Identify which cell holds the provided text, then report its [X, Y] central coordinate. 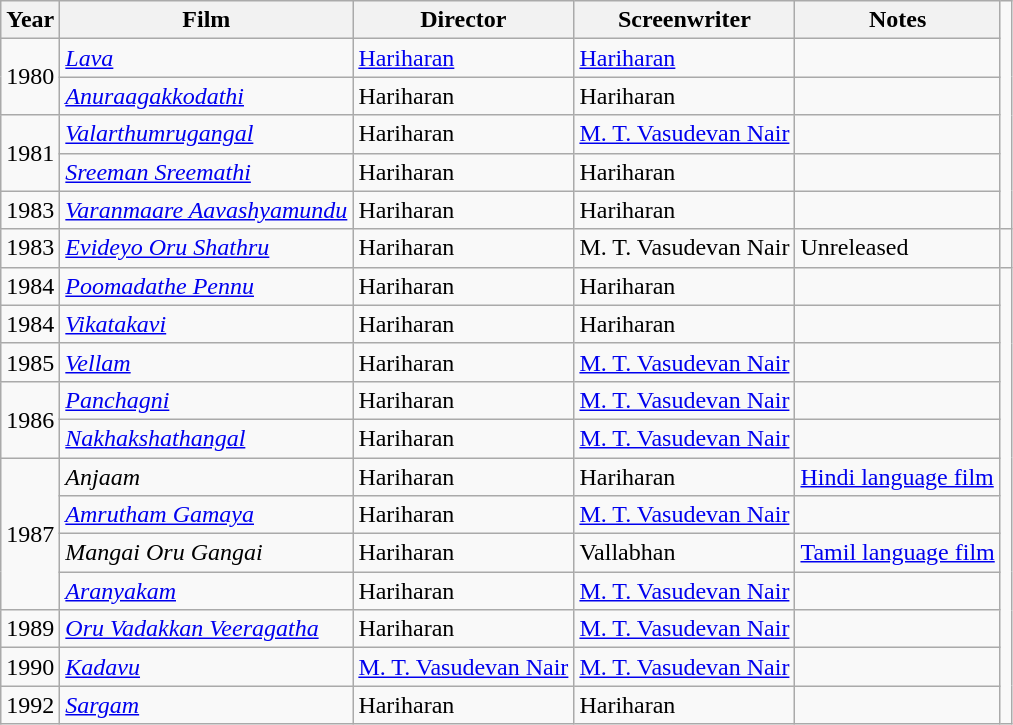
1992 [30, 705]
Screenwriter [684, 20]
Anjaam [206, 477]
Hindi language film [898, 477]
Varanmaare Aavashyamundu [206, 210]
Amrutham Gamaya [206, 515]
Tamil language film [898, 553]
1981 [30, 153]
Notes [898, 20]
Anuraagakkodathi [206, 96]
Director [464, 20]
Poomadathe Pennu [206, 286]
Nakhakshathangal [206, 438]
Lava [206, 58]
Sargam [206, 705]
Aranyakam [206, 591]
1985 [30, 362]
Unreleased [898, 248]
1987 [30, 534]
Valarthumrugangal [206, 134]
1989 [30, 629]
Oru Vadakkan Veeragatha [206, 629]
Vikatakavi [206, 324]
Vellam [206, 362]
Mangai Oru Gangai [206, 553]
Panchagni [206, 400]
Film [206, 20]
1980 [30, 77]
Year [30, 20]
Sreeman Sreemathi [206, 172]
1986 [30, 419]
Evideyo Oru Shathru [206, 248]
Vallabhan [684, 553]
Kadavu [206, 667]
1990 [30, 667]
